For the text-containing cell, return its midpoint in (x, y) coordinate format. 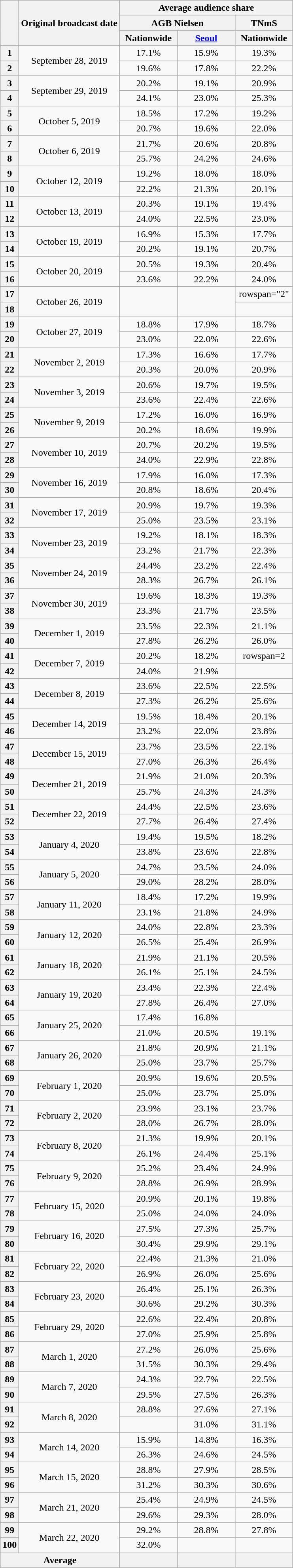
32.0% (148, 1545)
24.1% (148, 98)
18.5% (148, 113)
47 (9, 746)
17.1% (148, 53)
32 (9, 520)
27.9% (206, 1470)
44 (9, 701)
October 20, 2019 (70, 272)
19 (9, 324)
37 (9, 596)
February 8, 2020 (70, 1146)
48 (9, 761)
February 29, 2020 (70, 1326)
25.2% (148, 1168)
24.2% (206, 158)
20.0% (206, 369)
96 (9, 1485)
TNmS (264, 23)
22 (9, 369)
February 1, 2020 (70, 1085)
March 8, 2020 (70, 1417)
31.5% (148, 1364)
81 (9, 1259)
90 (9, 1394)
February 16, 2020 (70, 1236)
27.6% (206, 1410)
18.8% (148, 324)
72 (9, 1123)
70 (9, 1093)
January 4, 2020 (70, 844)
23 (9, 384)
February 23, 2020 (70, 1296)
November 16, 2019 (70, 483)
82 (9, 1274)
76 (9, 1184)
61 (9, 957)
57 (9, 897)
56 (9, 882)
rowspan=2 (264, 656)
36 (9, 580)
43 (9, 686)
29.4% (264, 1364)
16 (9, 279)
13 (9, 234)
29.6% (148, 1515)
October 6, 2019 (70, 151)
21 (9, 354)
22.9% (206, 460)
September 29, 2019 (70, 91)
January 25, 2020 (70, 1025)
78 (9, 1214)
29 (9, 475)
40 (9, 641)
64 (9, 1003)
October 12, 2019 (70, 181)
November 2, 2019 (70, 362)
16.8% (206, 1018)
27 (9, 445)
January 5, 2020 (70, 874)
February 22, 2020 (70, 1266)
14.8% (206, 1440)
November 23, 2019 (70, 543)
3 (9, 83)
33 (9, 535)
53 (9, 837)
17.8% (206, 68)
January 26, 2020 (70, 1055)
25 (9, 415)
16.6% (206, 354)
12 (9, 219)
98 (9, 1515)
December 22, 2019 (70, 814)
February 9, 2020 (70, 1176)
Average audience share (206, 8)
50 (9, 792)
December 7, 2019 (70, 663)
Original broadcast date (70, 23)
16.3% (264, 1440)
95 (9, 1470)
93 (9, 1440)
18 (9, 309)
19.8% (264, 1199)
October 5, 2019 (70, 121)
November 9, 2019 (70, 422)
December 1, 2019 (70, 633)
42 (9, 671)
22.7% (206, 1379)
27.4% (264, 822)
December 14, 2019 (70, 724)
15 (9, 264)
rowspan="2" (264, 294)
17 (9, 294)
77 (9, 1199)
March 1, 2020 (70, 1357)
8 (9, 158)
66 (9, 1033)
51 (9, 807)
18.7% (264, 324)
27.2% (148, 1349)
27.1% (264, 1410)
29.5% (148, 1394)
38 (9, 611)
41 (9, 656)
December 8, 2019 (70, 694)
55 (9, 867)
94 (9, 1455)
29.3% (206, 1515)
29.1% (264, 1244)
67 (9, 1048)
29.9% (206, 1244)
31.1% (264, 1425)
October 27, 2019 (70, 332)
Seoul (206, 38)
52 (9, 822)
25.9% (206, 1334)
20 (9, 339)
59 (9, 927)
14 (9, 249)
26 (9, 430)
17.4% (148, 1018)
24.7% (148, 867)
5 (9, 113)
89 (9, 1379)
November 24, 2019 (70, 573)
November 3, 2019 (70, 392)
February 15, 2020 (70, 1206)
1 (9, 53)
March 7, 2020 (70, 1387)
58 (9, 912)
October 26, 2019 (70, 302)
85 (9, 1319)
September 28, 2019 (70, 61)
65 (9, 1018)
27.7% (148, 822)
68 (9, 1063)
80 (9, 1244)
100 (9, 1545)
January 19, 2020 (70, 995)
December 15, 2019 (70, 754)
2 (9, 68)
March 21, 2020 (70, 1507)
25.3% (264, 98)
22.1% (264, 746)
62 (9, 972)
83 (9, 1289)
99 (9, 1530)
25.8% (264, 1334)
69 (9, 1078)
31 (9, 505)
11 (9, 204)
28.2% (206, 882)
34 (9, 550)
28.5% (264, 1470)
February 2, 2020 (70, 1115)
23.9% (148, 1108)
45 (9, 716)
54 (9, 852)
December 21, 2019 (70, 784)
28 (9, 460)
49 (9, 776)
24 (9, 400)
28.3% (148, 580)
87 (9, 1349)
84 (9, 1304)
January 18, 2020 (70, 965)
October 19, 2019 (70, 242)
January 11, 2020 (70, 904)
November 17, 2019 (70, 513)
7 (9, 143)
86 (9, 1334)
28.9% (264, 1184)
18.1% (206, 535)
30 (9, 490)
73 (9, 1138)
91 (9, 1410)
26.5% (148, 942)
30.4% (148, 1244)
10 (9, 189)
97 (9, 1500)
74 (9, 1153)
75 (9, 1168)
60 (9, 942)
39 (9, 626)
6 (9, 128)
71 (9, 1108)
46 (9, 731)
63 (9, 988)
31.0% (206, 1425)
March 14, 2020 (70, 1447)
AGB Nielsen (177, 23)
88 (9, 1364)
October 13, 2019 (70, 211)
November 30, 2019 (70, 603)
9 (9, 173)
92 (9, 1425)
Average (60, 1560)
March 15, 2020 (70, 1477)
35 (9, 565)
15.3% (206, 234)
January 12, 2020 (70, 935)
4 (9, 98)
November 10, 2019 (70, 453)
79 (9, 1229)
29.0% (148, 882)
31.2% (148, 1485)
March 22, 2020 (70, 1538)
